Scan for the cell matching the given text and deliver its (X, Y) coordinate at center. 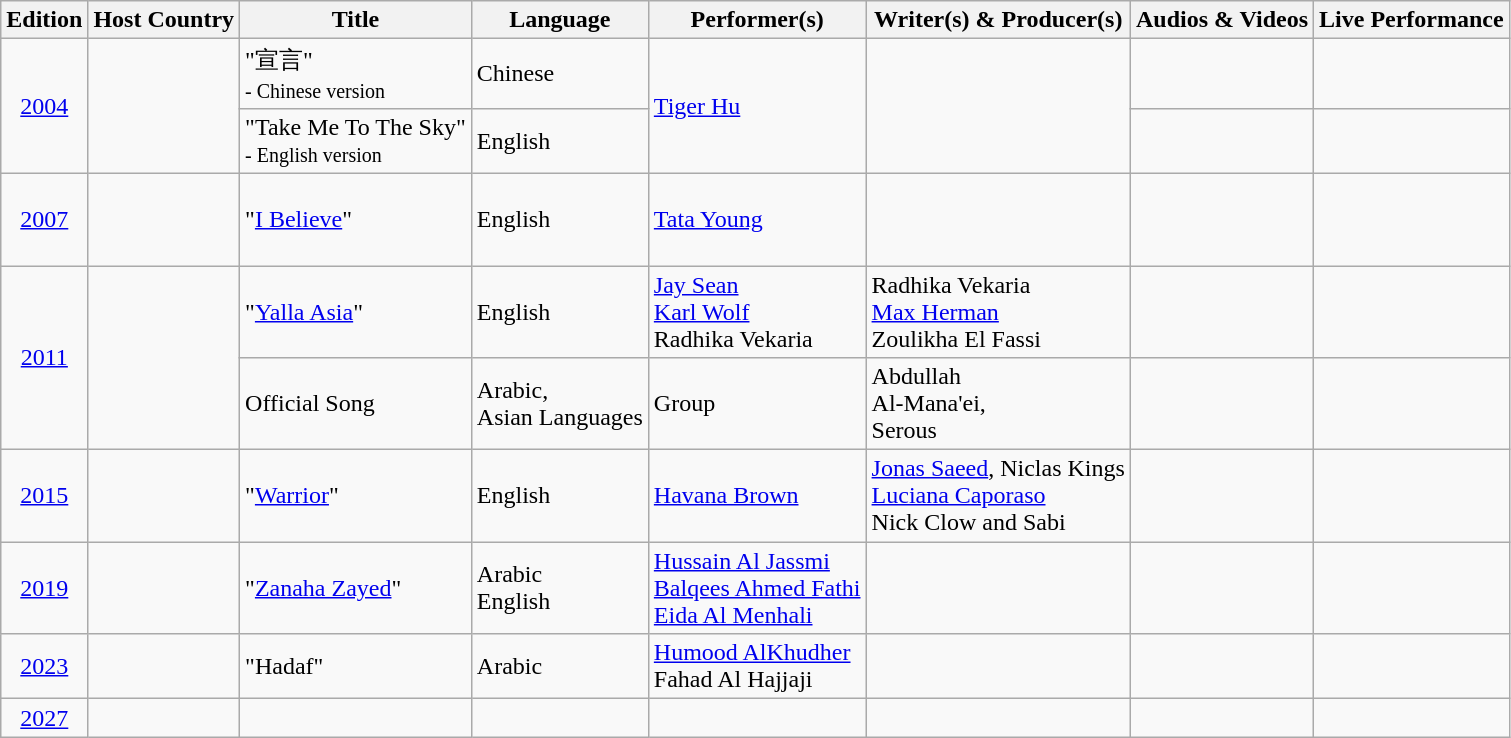
Havana Brown (757, 496)
Group (757, 404)
2019 (44, 588)
Jonas Saeed, Niclas KingsLuciana CaporasoNick Clow and Sabi (998, 496)
Official Song (356, 404)
Title (356, 20)
"Take Me To The Sky"- English version (356, 140)
2015 (44, 496)
"Warrior" (356, 496)
2004 (44, 106)
Edition (44, 20)
"Yalla Asia" (356, 312)
Humood AlKhudher Fahad Al Hajjaji (757, 666)
"Zanaha Zayed" (356, 588)
"宣言" - Chinese version (356, 74)
2023 (44, 666)
Chinese (560, 74)
Language (560, 20)
Host Country (164, 20)
Tata Young (757, 219)
Tiger Hu (757, 106)
Writer(s) & Producer(s) (998, 20)
ArabicEnglish (560, 588)
Audios & Videos (1222, 20)
Radhika VekariaMax HermanZoulikha El Fassi (998, 312)
"Hadaf" (356, 666)
Performer(s) (757, 20)
2027 (44, 718)
Arabic (560, 666)
Live Performance (1412, 20)
Jay SeanKarl WolfRadhika Vekaria (757, 312)
2011 (44, 358)
Hussain Al JassmiBalqees Ahmed FathiEida Al Menhali (757, 588)
Arabic,Asian Languages (560, 404)
"I Believe" (356, 219)
2007 (44, 219)
AbdullahAl-Mana'ei,Serous (998, 404)
